Detect which cell encompasses the target text, then output its [x, y] center coordinate. 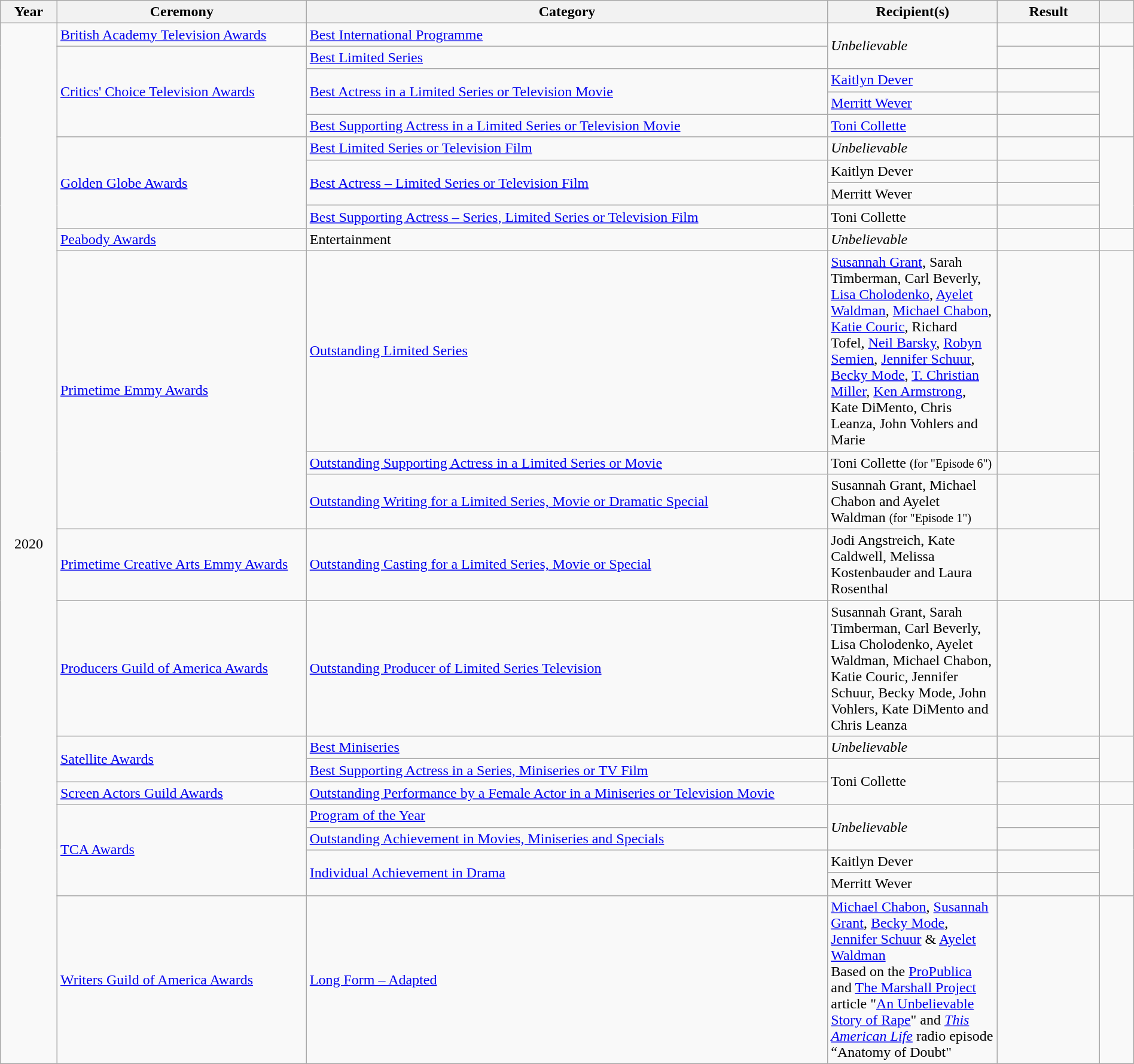
TCA Awards [182, 850]
Result [1048, 12]
Entertainment [567, 239]
Best Supporting Actress in a Limited Series or Television Movie [567, 126]
Year [29, 12]
Critics' Choice Television Awards [182, 92]
Category [567, 12]
Outstanding Supporting Actress in a Limited Series or Movie [567, 462]
Best Miniseries [567, 748]
Ceremony [182, 12]
Long Form – Adapted [567, 980]
Best International Programme [567, 35]
Outstanding Performance by a Female Actor in a Miniseries or Television Movie [567, 793]
Outstanding Producer of Limited Series Television [567, 669]
Susannah Grant, Michael Chabon and Ayelet Waldman (for "Episode 1") [913, 502]
Recipient(s) [913, 12]
Writers Guild of America Awards [182, 980]
Individual Achievement in Drama [567, 873]
Satellite Awards [182, 759]
Best Supporting Actress – Series, Limited Series or Television Film [567, 217]
Program of the Year [567, 816]
Toni Collette (for "Episode 6") [913, 462]
Producers Guild of America Awards [182, 669]
Best Supporting Actress in a Series, Miniseries or TV Film [567, 770]
Best Actress in a Limited Series or Television Movie [567, 92]
Primetime Creative Arts Emmy Awards [182, 565]
Best Limited Series or Television Film [567, 148]
Primetime Emmy Awards [182, 390]
Golden Globe Awards [182, 182]
Screen Actors Guild Awards [182, 793]
Outstanding Writing for a Limited Series, Movie or Dramatic Special [567, 502]
Outstanding Achievement in Movies, Miniseries and Specials [567, 839]
Jodi Angstreich, Kate Caldwell, Melissa Kostenbauder and Laura Rosenthal [913, 565]
British Academy Television Awards [182, 35]
Best Actress – Limited Series or Television Film [567, 182]
Outstanding Casting for a Limited Series, Movie or Special [567, 565]
Best Limited Series [567, 57]
Outstanding Limited Series [567, 350]
2020 [29, 543]
Peabody Awards [182, 239]
